Detect which cell encompasses the target text, then output its (x, y) center coordinate. 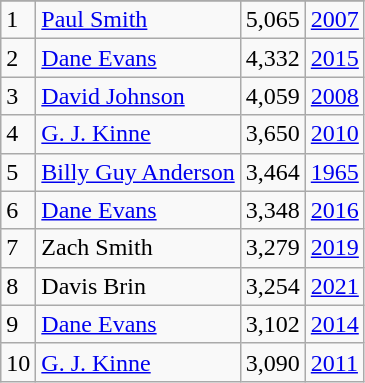
Zach Smith (138, 248)
4,332 (272, 58)
2019 (334, 248)
2016 (334, 210)
4,059 (272, 96)
1965 (334, 172)
7 (18, 248)
Paul Smith (138, 20)
David Johnson (138, 96)
3,102 (272, 324)
2008 (334, 96)
5,065 (272, 20)
2 (18, 58)
3 (18, 96)
2021 (334, 286)
4 (18, 134)
6 (18, 210)
3,348 (272, 210)
3,650 (272, 134)
9 (18, 324)
2010 (334, 134)
8 (18, 286)
2007 (334, 20)
3,464 (272, 172)
2011 (334, 362)
Billy Guy Anderson (138, 172)
3,254 (272, 286)
2015 (334, 58)
3,090 (272, 362)
10 (18, 362)
Davis Brin (138, 286)
1 (18, 20)
2014 (334, 324)
5 (18, 172)
3,279 (272, 248)
